Locate the cell with the specified text and output its [x, y] center coordinate. 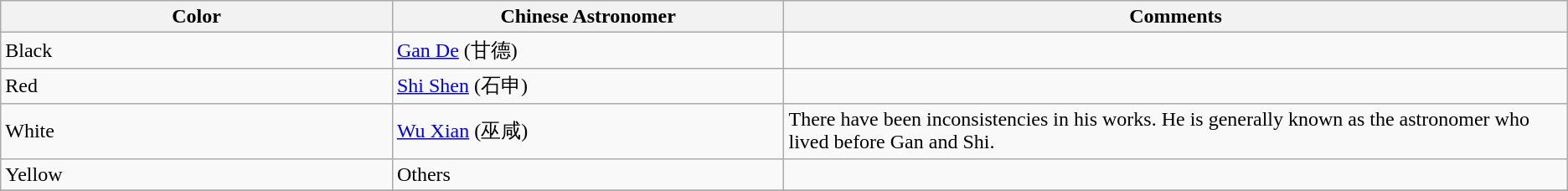
Red [197, 85]
White [197, 131]
Gan De (甘德) [588, 50]
Others [588, 174]
There have been inconsistencies in his works. He is generally known as the astronomer who lived before Gan and Shi. [1176, 131]
Wu Xian (巫咸) [588, 131]
Shi Shen (石申) [588, 85]
Black [197, 50]
Color [197, 17]
Chinese Astronomer [588, 17]
Yellow [197, 174]
Comments [1176, 17]
